Identify which cell holds the provided text, then report its [x, y] central coordinate. 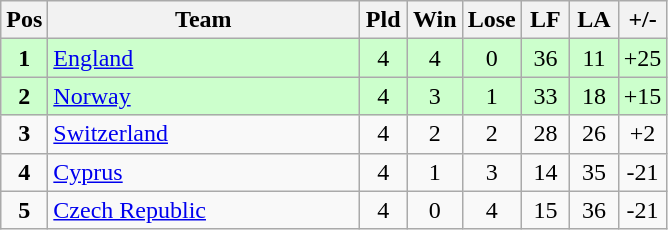
Pld [384, 20]
28 [546, 134]
11 [594, 58]
35 [594, 172]
+/- [642, 20]
15 [546, 210]
Win [434, 20]
Cyprus [204, 172]
+25 [642, 58]
26 [594, 134]
Czech Republic [204, 210]
Norway [204, 96]
England [204, 58]
+2 [642, 134]
Lose [492, 20]
33 [546, 96]
Switzerland [204, 134]
Team [204, 20]
18 [594, 96]
14 [546, 172]
5 [24, 210]
LA [594, 20]
Pos [24, 20]
LF [546, 20]
+15 [642, 96]
